Capture the cell that displays the provided text and extract its [X, Y] central coordinate. 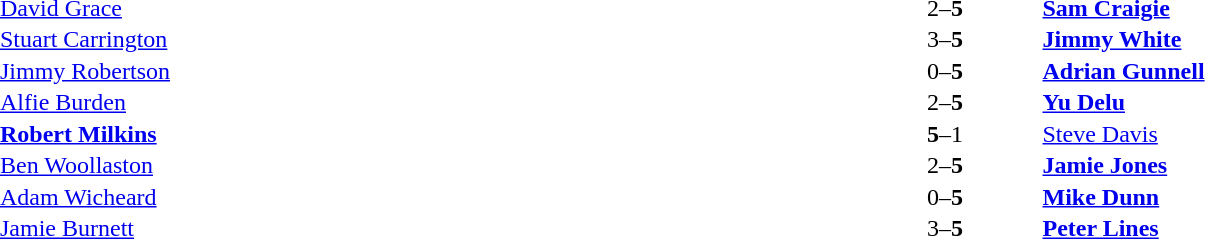
5–1 [944, 134]
3–5 [944, 39]
